Locate the cell with the specified text and output its (x, y) center coordinate. 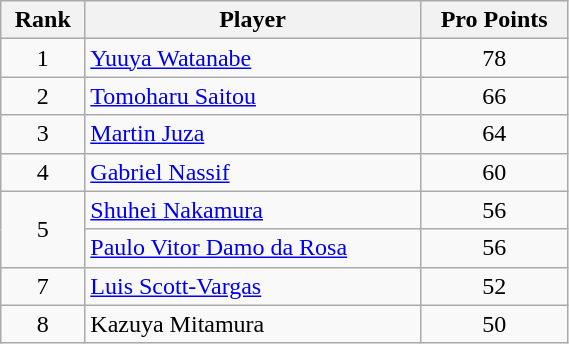
Martin Juza (252, 134)
64 (494, 134)
Rank (43, 20)
78 (494, 58)
52 (494, 286)
Luis Scott-Vargas (252, 286)
Pro Points (494, 20)
2 (43, 96)
Player (252, 20)
8 (43, 324)
7 (43, 286)
Gabriel Nassif (252, 172)
60 (494, 172)
Shuhei Nakamura (252, 210)
50 (494, 324)
3 (43, 134)
Tomoharu Saitou (252, 96)
4 (43, 172)
5 (43, 229)
Yuuya Watanabe (252, 58)
1 (43, 58)
Kazuya Mitamura (252, 324)
66 (494, 96)
Paulo Vitor Damo da Rosa (252, 248)
